Detect which cell encompasses the target text, then output its [x, y] center coordinate. 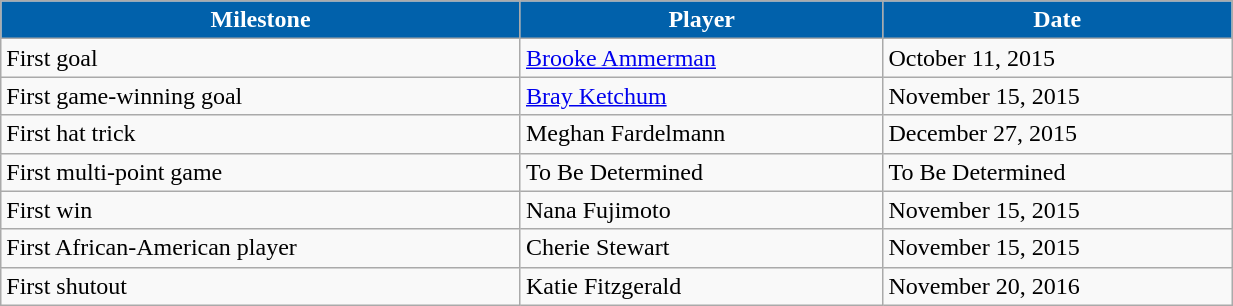
First multi-point game [261, 172]
First goal [261, 58]
Meghan Fardelmann [701, 134]
Katie Fitzgerald [701, 286]
First shutout [261, 286]
October 11, 2015 [1058, 58]
Brooke Ammerman [701, 58]
Milestone [261, 20]
First win [261, 210]
First hat trick [261, 134]
Player [701, 20]
November 20, 2016 [1058, 286]
Cherie Stewart [701, 248]
Bray Ketchum [701, 96]
First game-winning goal [261, 96]
First African-American player [261, 248]
December 27, 2015 [1058, 134]
Date [1058, 20]
Nana Fujimoto [701, 210]
